Pinpoint the cell where the given text exists, returning its (X, Y) midpoint coordinate. 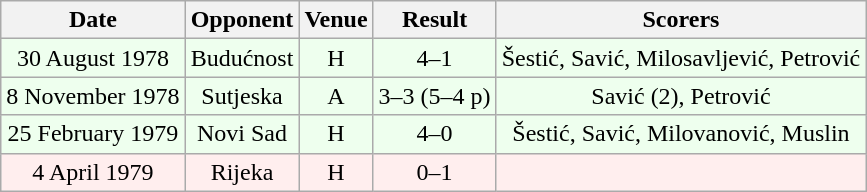
Novi Sad (242, 134)
Date (93, 20)
8 November 1978 (93, 96)
Rijeka (242, 172)
Šestić, Savić, Milovanović, Muslin (681, 134)
Sutjeska (242, 96)
Result (434, 20)
0–1 (434, 172)
A (336, 96)
Šestić, Savić, Milosavljević, Petrović (681, 58)
25 February 1979 (93, 134)
4–0 (434, 134)
30 August 1978 (93, 58)
Scorers (681, 20)
Venue (336, 20)
4–1 (434, 58)
4 April 1979 (93, 172)
Savić (2), Petrović (681, 96)
Budućnost (242, 58)
3–3 (5–4 p) (434, 96)
Opponent (242, 20)
